Scan for the cell matching the given text and deliver its [x, y] coordinate at center. 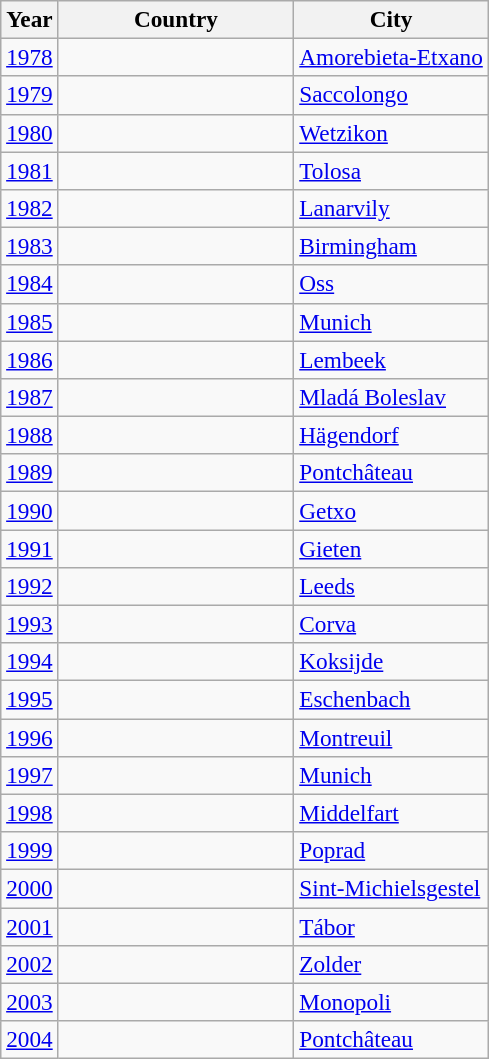
1994 [30, 662]
Koksijde [391, 662]
1998 [30, 813]
Hägendorf [391, 435]
1978 [30, 57]
Amorebieta-Etxano [391, 57]
2000 [30, 888]
Monopoli [391, 1002]
Eschenbach [391, 699]
Sint-Michielsgestel [391, 888]
1985 [30, 322]
2001 [30, 926]
Getxo [391, 510]
1988 [30, 435]
1979 [30, 95]
Tolosa [391, 170]
Gieten [391, 548]
1987 [30, 397]
Poprad [391, 850]
Lanarvily [391, 208]
1997 [30, 775]
Wetzikon [391, 133]
1984 [30, 284]
1993 [30, 624]
1983 [30, 246]
2002 [30, 964]
Country [176, 19]
Saccolongo [391, 95]
1980 [30, 133]
1982 [30, 208]
Corva [391, 624]
2003 [30, 1002]
1981 [30, 170]
1990 [30, 510]
1989 [30, 473]
Lembeek [391, 359]
1986 [30, 359]
1991 [30, 548]
Montreuil [391, 737]
Zolder [391, 964]
1996 [30, 737]
1992 [30, 586]
Year [30, 19]
City [391, 19]
1999 [30, 850]
2004 [30, 1039]
Oss [391, 284]
1995 [30, 699]
Birmingham [391, 246]
Tábor [391, 926]
Leeds [391, 586]
Mladá Boleslav [391, 397]
Middelfart [391, 813]
